From the cell containing the given text, extract its center point as [x, y] coordinate. 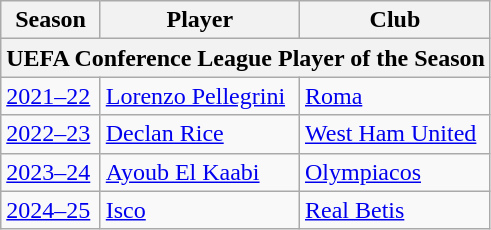
Lorenzo Pellegrini [200, 96]
2022–23 [50, 134]
2021–22 [50, 96]
Player [200, 20]
Season [50, 20]
Olympiacos [394, 172]
UEFA Conference League Player of the Season [246, 58]
Roma [394, 96]
Ayoub El Kaabi [200, 172]
Isco [200, 210]
2023–24 [50, 172]
2024–25 [50, 210]
Real Betis [394, 210]
Club [394, 20]
West Ham United [394, 134]
Declan Rice [200, 134]
